Detect which cell encompasses the target text, then output its [x, y] center coordinate. 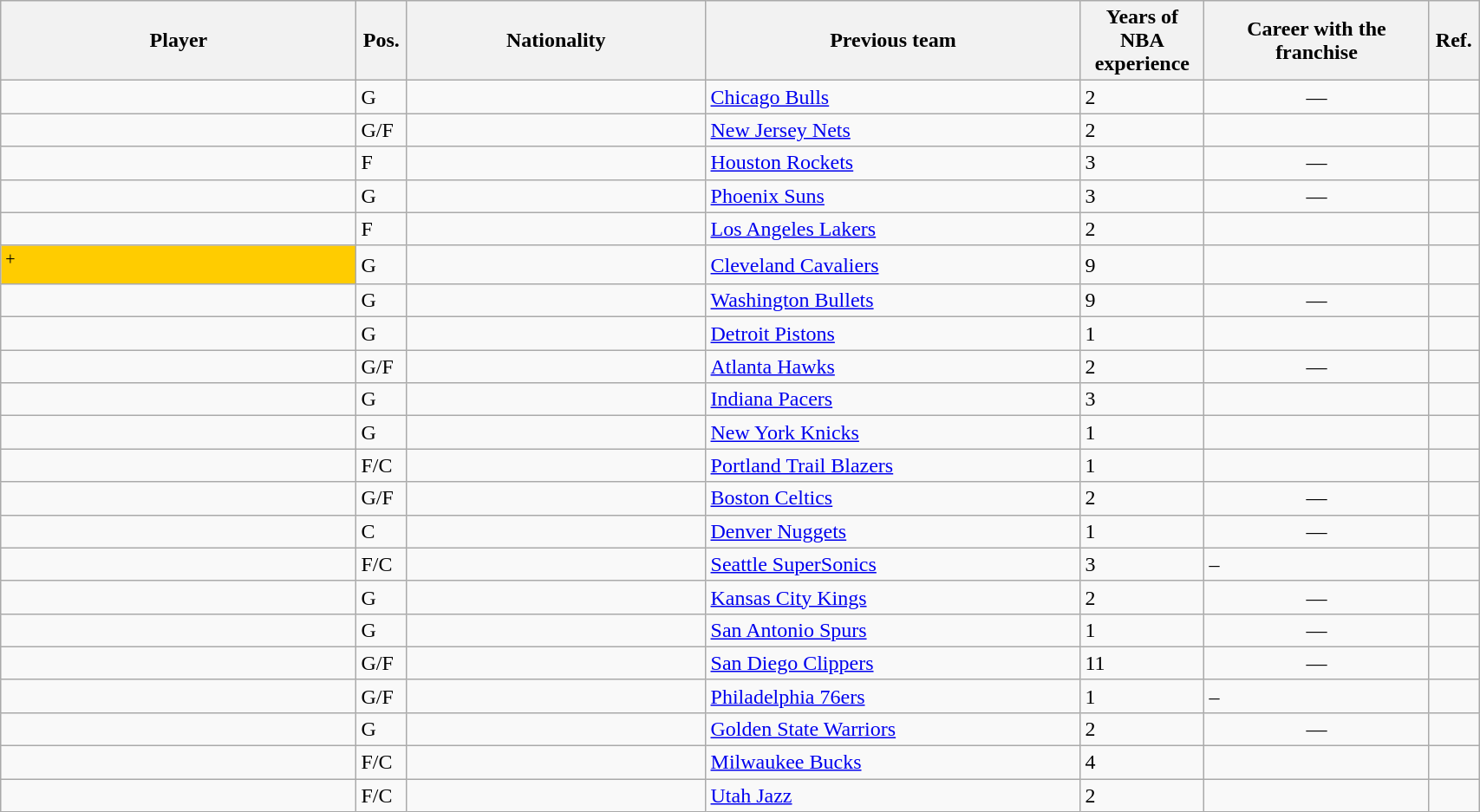
Boston Celtics [893, 498]
Atlanta Hawks [893, 367]
Philadelphia 76ers [893, 696]
11 [1143, 663]
Los Angeles Lakers [893, 229]
Utah Jazz [893, 796]
Golden State Warriors [893, 729]
New Jersey Nets [893, 130]
C [381, 531]
Nationality [557, 41]
Denver Nuggets [893, 531]
Kansas City Kings [893, 597]
Previous team [893, 41]
Cleveland Cavaliers [893, 265]
Chicago Bulls [893, 97]
Houston Rockets [893, 163]
San Antonio Spurs [893, 630]
Indiana Pacers [893, 400]
4 [1143, 763]
Ref. [1454, 41]
Phoenix Suns [893, 196]
San Diego Clippers [893, 663]
Pos. [381, 41]
Milwaukee Bucks [893, 763]
Seattle SuperSonics [893, 564]
Washington Bullets [893, 301]
Portland Trail Blazers [893, 465]
Years of NBA experience [1143, 41]
Player [179, 41]
New York Knicks [893, 432]
Detroit Pistons [893, 334]
+ [179, 265]
Career with the franchise [1316, 41]
